From the cell containing the given text, extract its center point as (x, y) coordinate. 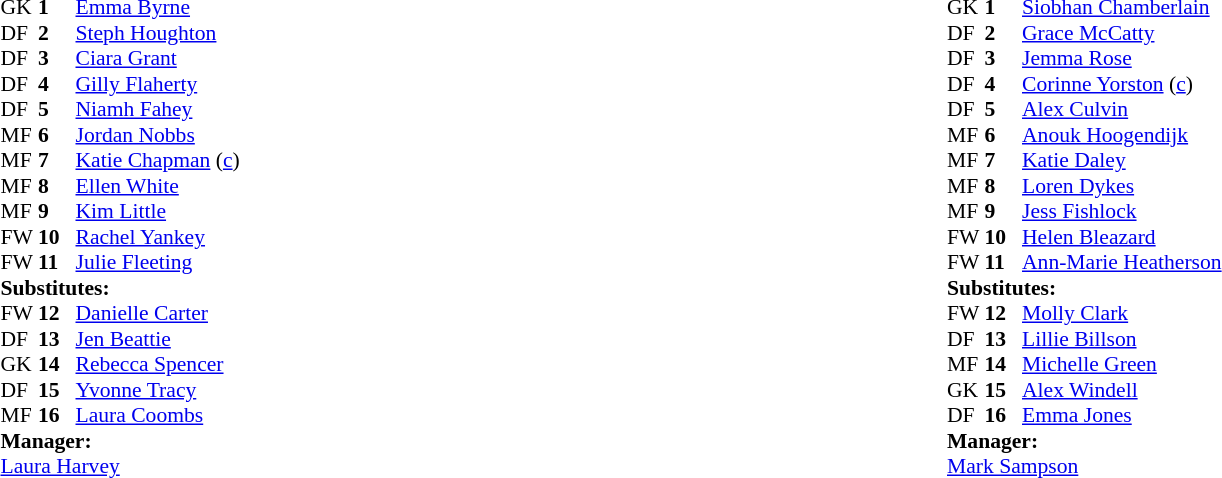
Gilly Flaherty (158, 84)
Yvonne Tracy (158, 390)
Ann-Marie Heatherson (1122, 263)
Anouk Hoogendijk (1122, 135)
Grace McCatty (1122, 33)
Corinne Yorston (c) (1122, 84)
Rachel Yankey (158, 237)
Lillie Billson (1122, 339)
Loren Dykes (1122, 186)
Jordan Nobbs (158, 135)
Katie Chapman (c) (158, 161)
Molly Clark (1122, 313)
Ellen White (158, 186)
Steph Houghton (158, 33)
Kim Little (158, 211)
Laura Coombs (158, 415)
Jess Fishlock (1122, 211)
Rebecca Spencer (158, 365)
Alex Windell (1122, 390)
Michelle Green (1122, 365)
Ciara Grant (158, 59)
Katie Daley (1122, 161)
Danielle Carter (158, 313)
Jen Beattie (158, 339)
Emma Jones (1122, 415)
Jemma Rose (1122, 59)
Niamh Fahey (158, 109)
Alex Culvin (1122, 109)
Helen Bleazard (1122, 237)
Julie Fleeting (158, 263)
